Return the (X, Y) coordinate for the center point of the cell that contains the specified text.  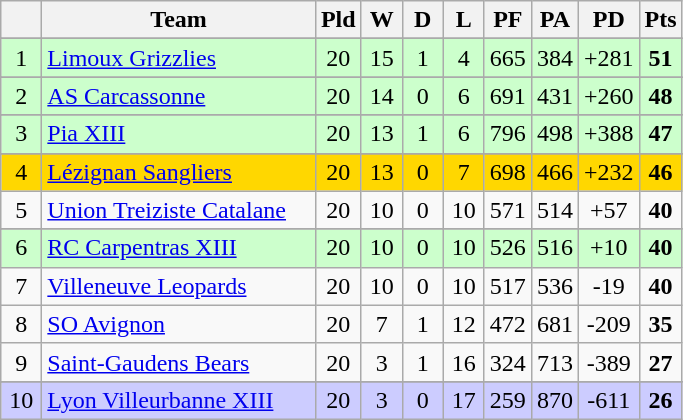
571 (508, 210)
-611 (608, 400)
870 (554, 400)
796 (508, 134)
526 (508, 248)
324 (508, 362)
498 (554, 134)
Lézignan Sangliers (179, 172)
472 (508, 324)
W (382, 20)
536 (554, 286)
27 (660, 362)
665 (508, 58)
12 (464, 324)
516 (554, 248)
14 (382, 96)
Pld (338, 20)
46 (660, 172)
PD (608, 20)
+388 (608, 134)
26 (660, 400)
Saint-Gaudens Bears (179, 362)
2 (22, 96)
15 (382, 58)
51 (660, 58)
Team (179, 20)
431 (554, 96)
Lyon Villeurbanne XIII (179, 400)
5 (22, 210)
PA (554, 20)
48 (660, 96)
698 (508, 172)
9 (22, 362)
Limoux Grizzlies (179, 58)
-19 (608, 286)
+281 (608, 58)
SO Avignon (179, 324)
+57 (608, 210)
-389 (608, 362)
713 (554, 362)
8 (22, 324)
Union Treiziste Catalane (179, 210)
L (464, 20)
466 (554, 172)
-209 (608, 324)
+10 (608, 248)
Pts (660, 20)
517 (508, 286)
+232 (608, 172)
47 (660, 134)
16 (464, 362)
Villeneuve Leopards (179, 286)
17 (464, 400)
+260 (608, 96)
D (422, 20)
514 (554, 210)
Pia XIII (179, 134)
AS Carcassonne (179, 96)
35 (660, 324)
PF (508, 20)
384 (554, 58)
RC Carpentras XIII (179, 248)
691 (508, 96)
681 (554, 324)
259 (508, 400)
